Capture the cell that displays the provided text and extract its (X, Y) central coordinate. 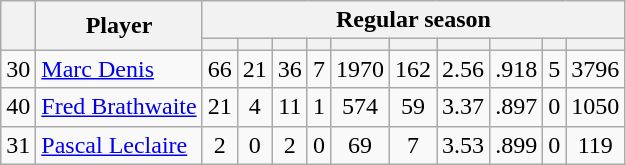
36 (290, 69)
Regular season (414, 20)
Marc Denis (119, 69)
1 (318, 107)
2.56 (464, 69)
162 (412, 69)
.897 (516, 107)
59 (412, 107)
574 (360, 107)
1970 (360, 69)
4 (254, 107)
Pascal Leclaire (119, 145)
.918 (516, 69)
Fred Brathwaite (119, 107)
66 (220, 69)
69 (360, 145)
3796 (596, 69)
.899 (516, 145)
119 (596, 145)
30 (18, 69)
5 (554, 69)
1050 (596, 107)
Player (119, 26)
40 (18, 107)
31 (18, 145)
11 (290, 107)
3.37 (464, 107)
3.53 (464, 145)
